Locate the cell with the specified text and output its (x, y) center coordinate. 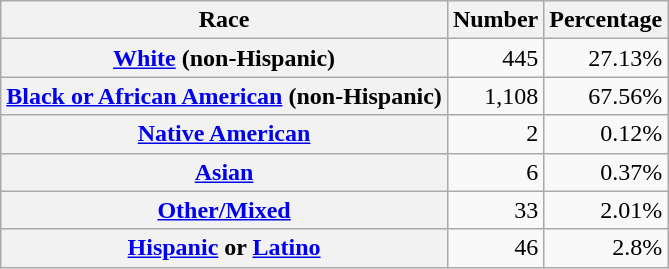
Hispanic or Latino (224, 248)
Native American (224, 134)
67.56% (606, 96)
2.01% (606, 210)
33 (495, 210)
1,108 (495, 96)
6 (495, 172)
445 (495, 58)
White (non-Hispanic) (224, 58)
Percentage (606, 20)
2.8% (606, 248)
2 (495, 134)
46 (495, 248)
Black or African American (non-Hispanic) (224, 96)
Number (495, 20)
0.37% (606, 172)
27.13% (606, 58)
Other/Mixed (224, 210)
Asian (224, 172)
Race (224, 20)
0.12% (606, 134)
